Pinpoint the cell where the given text exists, returning its (X, Y) midpoint coordinate. 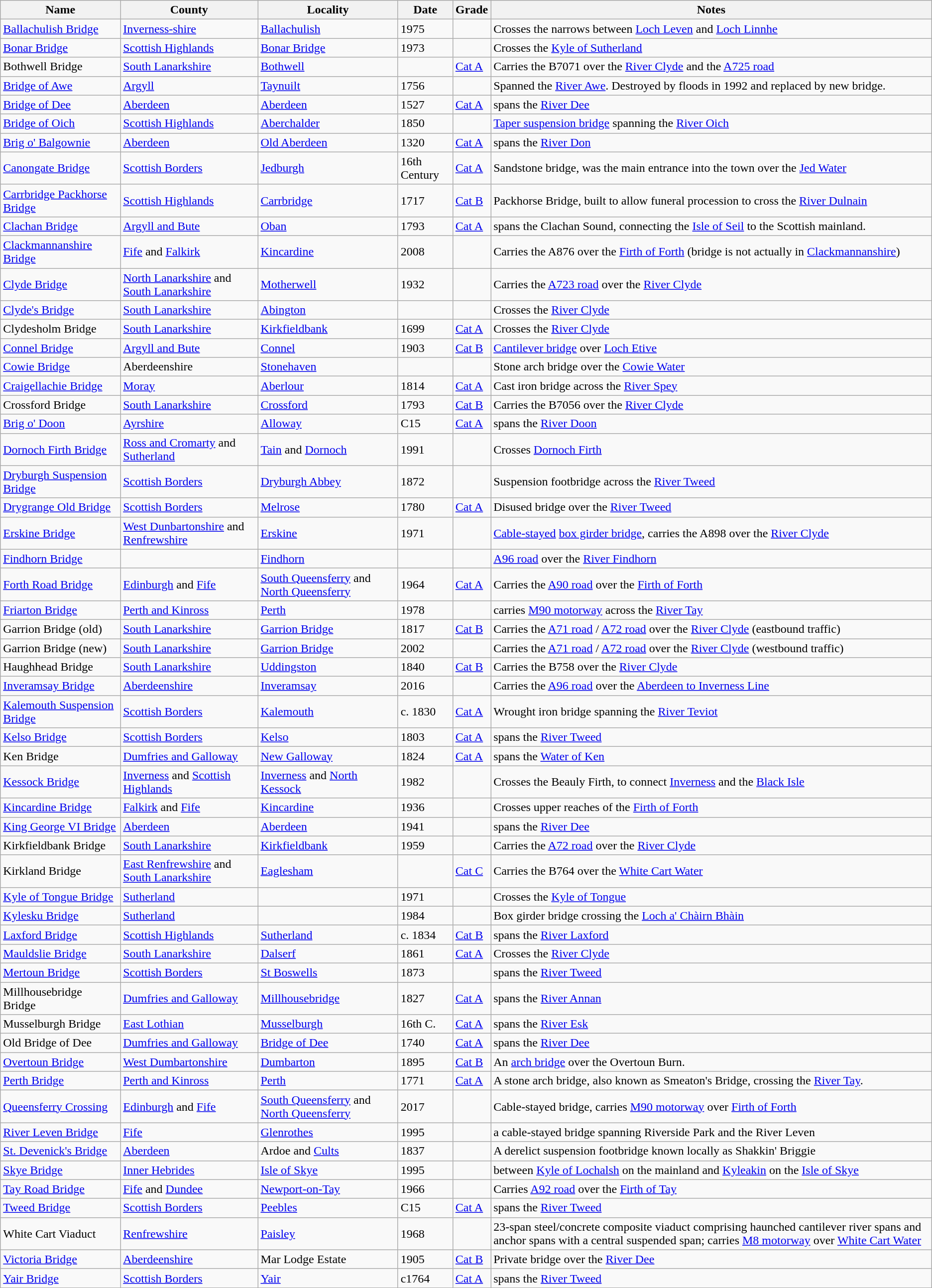
Carries the A90 road over the Firth of Forth (711, 585)
Perth Bridge (61, 1081)
Connel Bridge (61, 348)
Kirkfieldbank Bridge (61, 845)
16th Century (425, 168)
a cable-stayed bridge spanning Riverside Park and the River Leven (711, 1132)
Abington (328, 310)
River Leven Bridge (61, 1132)
Inveramsay (328, 686)
spans the River Don (711, 142)
1837 (425, 1151)
Erskine (328, 533)
Suspension footbridge across the River Tweed (711, 482)
Grade (471, 10)
1978 (425, 610)
1850 (425, 123)
1973 (425, 48)
Ardoe and Cults (328, 1151)
Bothwell (328, 67)
Fife and Falkirk (189, 252)
Taper suspension bridge spanning the River Oich (711, 123)
Laxford Bridge (61, 935)
Moray (189, 386)
1814 (425, 386)
Tweed Bridge (61, 1208)
Kylesku Bridge (61, 916)
1941 (425, 826)
Melrose (328, 507)
Forth Road Bridge (61, 585)
Uddingston (328, 667)
Private bridge over the River Dee (711, 1259)
spans the River Laxford (711, 935)
Oban (328, 226)
A stone arch bridge, also known as Smeaton's Bridge, crossing the River Tay. (711, 1081)
Old Bridge of Dee (61, 1043)
Drygrange Old Bridge (61, 507)
Name (61, 10)
Carries the A723 road over the River Clyde (711, 284)
Aberchalder (328, 123)
St Boswells (328, 972)
Cat C (471, 871)
Box girder bridge crossing the Loch a' Chàirn Bhàin (711, 916)
2016 (425, 686)
Kalemouth Suspension Bridge (61, 712)
Eaglesham (328, 871)
Brig o' Doon (61, 424)
c1764 (425, 1278)
Dryburgh Abbey (328, 482)
Queensferry Crossing (61, 1106)
1975 (425, 29)
St. Devenick's Bridge (61, 1151)
East Lothian (189, 1024)
Kelso Bridge (61, 737)
Kyle of Tongue Bridge (61, 897)
Carries the A72 road over the River Clyde (711, 845)
carries M90 motorway across the River Tay (711, 610)
Paisley (328, 1234)
Garrion Bridge (new) (61, 648)
Date (425, 10)
between Kyle of Lochalsh on the mainland and Kyleakin on the Isle of Skye (711, 1170)
Jedburgh (328, 168)
Argyll (189, 86)
spans the Clachan Sound, connecting the Isle of Seil to the Scottish mainland. (711, 226)
Carries the A71 road / A72 road over the River Clyde (westbound traffic) (711, 648)
1895 (425, 1062)
1771 (425, 1081)
Garrion Bridge (old) (61, 629)
Bridge of Oich (61, 123)
Kalemouth (328, 712)
1982 (425, 782)
Mauldslie Bridge (61, 953)
Musselburgh (328, 1024)
Carrbridge (328, 200)
1991 (425, 449)
Stone arch bridge over the Cowie Water (711, 367)
Connel (328, 348)
Ballachulish (328, 29)
2017 (425, 1106)
Inverness-shire (189, 29)
Clyde's Bridge (61, 310)
Millhousebridge Bridge (61, 998)
Kelso (328, 737)
Renfrewshire (189, 1234)
1936 (425, 808)
1756 (425, 86)
Crosses the Kyle of Tongue (711, 897)
Carries the A96 road over the Aberdeen to Inverness Line (711, 686)
East Renfrewshire and South Lanarkshire (189, 871)
Findhorn (328, 559)
Cowie Bridge (61, 367)
Bridge of Awe (61, 86)
Disused bridge over the River Tweed (711, 507)
Millhousebridge (328, 998)
Aberlour (328, 386)
Findhorn Bridge (61, 559)
Stonehaven (328, 367)
Fife and Dundee (189, 1189)
Notes (711, 10)
1905 (425, 1259)
Carries the B7056 over the River Clyde (711, 405)
Inverness and Scottish Highlands (189, 782)
Carries the A71 road / A72 road over the River Clyde (eastbound traffic) (711, 629)
1699 (425, 329)
spans the River Doon (711, 424)
Carries the B7071 over the River Clyde and the A725 road (711, 67)
Cantilever bridge over Loch Etive (711, 348)
Sandstone bridge, was the main entrance into the town over the Jed Water (711, 168)
Ken Bridge (61, 756)
New Galloway (328, 756)
Yair (328, 1278)
Cable-stayed box girder bridge, carries the A898 over the River Clyde (711, 533)
Clydesholm Bridge (61, 329)
Fife (189, 1132)
Craigellachie Bridge (61, 386)
Victoria Bridge (61, 1259)
Overtoun Bridge (61, 1062)
Skye Bridge (61, 1170)
Locality (328, 10)
Carries the B764 over the White Cart Water (711, 871)
Ross and Cromarty and Sutherland (189, 449)
Dumbarton (328, 1062)
1932 (425, 284)
1717 (425, 200)
West Dunbartonshire and Renfrewshire (189, 533)
Motherwell (328, 284)
Peebles (328, 1208)
c. 1834 (425, 935)
Clachan Bridge (61, 226)
1840 (425, 667)
Packhorse Bridge, built to allow funeral procession to cross the River Dulnain (711, 200)
West Dumbartonshire (189, 1062)
Friarton Bridge (61, 610)
Falkirk and Fife (189, 808)
Kessock Bridge (61, 782)
Mar Lodge Estate (328, 1259)
1824 (425, 756)
1903 (425, 348)
1320 (425, 142)
Kincardine Bridge (61, 808)
Brig o' Balgownie (61, 142)
Wrought iron bridge spanning the River Teviot (711, 712)
Inverness and North Kessock (328, 782)
An arch bridge over the Overtoun Burn. (711, 1062)
Old Aberdeen (328, 142)
1872 (425, 482)
Crosses the Beauly Firth, to connect Inverness and the Black Isle (711, 782)
Clackmannanshire Bridge (61, 252)
spans the Water of Ken (711, 756)
North Lanarkshire and South Lanarkshire (189, 284)
Kirkland Bridge (61, 871)
Ballachulish Bridge (61, 29)
Dryburgh Suspension Bridge (61, 482)
Spanned the River Awe. Destroyed by floods in 1992 and replaced by new bridge. (711, 86)
1740 (425, 1043)
1780 (425, 507)
1827 (425, 998)
Haughhead Bridge (61, 667)
A96 road over the River Findhorn (711, 559)
Mertoun Bridge (61, 972)
Crossford (328, 405)
2002 (425, 648)
Yair Bridge (61, 1278)
1861 (425, 953)
spans the River Annan (711, 998)
Newport-on-Tay (328, 1189)
Clyde Bridge (61, 284)
1817 (425, 629)
Ayrshire (189, 424)
Carrbridge Packhorse Bridge (61, 200)
Glenrothes (328, 1132)
Alloway (328, 424)
Carries the A876 over the Firth of Forth (bridge is not actually in Clackmannanshire) (711, 252)
Dornoch Firth Bridge (61, 449)
Erskine Bridge (61, 533)
Musselburgh Bridge (61, 1024)
1964 (425, 585)
c. 1830 (425, 712)
Crosses upper reaches of the Firth of Forth (711, 808)
2008 (425, 252)
1527 (425, 105)
16th C. (425, 1024)
Canongate Bridge (61, 168)
Crosses the narrows between Loch Leven and Loch Linnhe (711, 29)
County (189, 10)
Taynuilt (328, 86)
Crosses the Kyle of Sutherland (711, 48)
1984 (425, 916)
1873 (425, 972)
Cast iron bridge across the River Spey (711, 386)
Inner Hebrides (189, 1170)
Cable-stayed bridge, carries M90 motorway over Firth of Forth (711, 1106)
Crossford Bridge (61, 405)
Bothwell Bridge (61, 67)
White Cart Viaduct (61, 1234)
1966 (425, 1189)
Tay Road Bridge (61, 1189)
1803 (425, 737)
spans the River Esk (711, 1024)
Isle of Skye (328, 1170)
Dalserf (328, 953)
Inveramsay Bridge (61, 686)
Carries A92 road over the Firth of Tay (711, 1189)
Carries the B758 over the River Clyde (711, 667)
Crosses Dornoch Firth (711, 449)
1959 (425, 845)
Tain and Dornoch (328, 449)
King George VI Bridge (61, 826)
1968 (425, 1234)
A derelict suspension footbridge known locally as Shakkin' Briggie (711, 1151)
